Scan for the cell matching the given text and deliver its [x, y] coordinate at center. 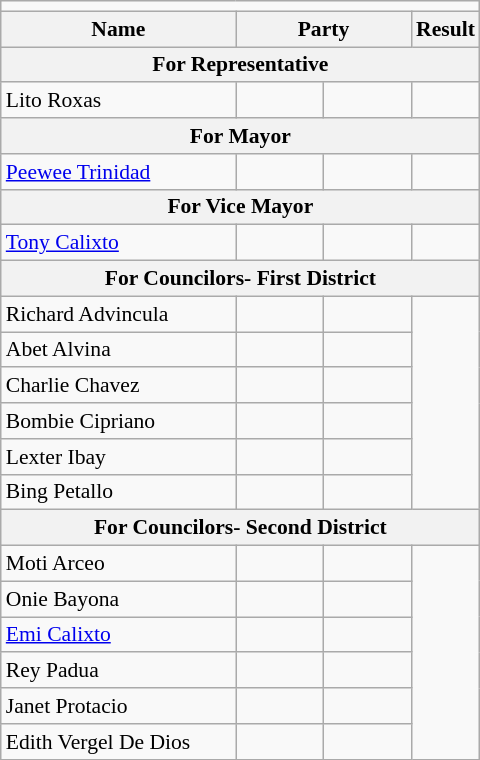
Onie Bayona [118, 599]
For Vice Mayor [240, 207]
Result [446, 29]
For Representative [240, 65]
Abet Alvina [118, 350]
Lito Roxas [118, 101]
For Mayor [240, 136]
Party [324, 29]
Janet Protacio [118, 706]
Tony Calixto [118, 243]
Charlie Chavez [118, 386]
Lexter Ibay [118, 457]
Moti Arceo [118, 564]
Peewee Trinidad [118, 172]
For Councilors- Second District [240, 528]
Rey Padua [118, 671]
Name [118, 29]
For Councilors- First District [240, 279]
Richard Advincula [118, 314]
Edith Vergel De Dios [118, 742]
Bombie Cipriano [118, 421]
Emi Calixto [118, 635]
Bing Petallo [118, 492]
